Locate the cell with the specified text and output its [X, Y] center coordinate. 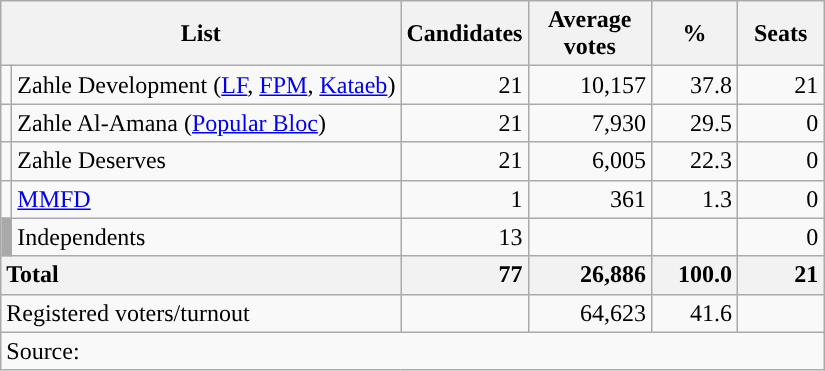
Independents [206, 237]
22.3 [695, 161]
Zahle Deserves [206, 161]
26,886 [590, 275]
Registered voters/turnout [201, 313]
64,623 [590, 313]
Seats [781, 34]
100.0 [695, 275]
List [201, 34]
1.3 [695, 199]
13 [464, 237]
1 [464, 199]
37.8 [695, 85]
77 [464, 275]
Zahle Al-Amana (Popular Bloc) [206, 123]
Candidates [464, 34]
Source: [412, 351]
Average votes [590, 34]
Total [201, 275]
7,930 [590, 123]
10,157 [590, 85]
6,005 [590, 161]
361 [590, 199]
MMFD [206, 199]
% [695, 34]
Zahle Development (LF, FPM, Kataeb) [206, 85]
29.5 [695, 123]
41.6 [695, 313]
